Return [X, Y] of the center of cell containing provided text 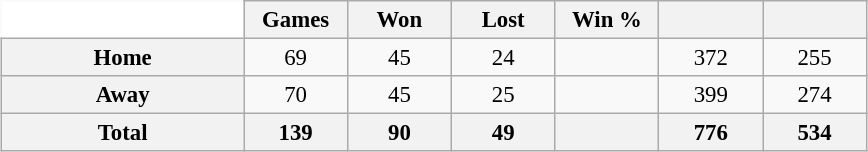
776 [711, 133]
Total [123, 133]
49 [503, 133]
255 [815, 57]
Games [296, 20]
139 [296, 133]
Win % [607, 20]
24 [503, 57]
25 [503, 95]
Home [123, 57]
Lost [503, 20]
90 [399, 133]
Won [399, 20]
69 [296, 57]
534 [815, 133]
399 [711, 95]
274 [815, 95]
372 [711, 57]
Away [123, 95]
70 [296, 95]
